Scan for the cell matching the given text and deliver its [x, y] coordinate at center. 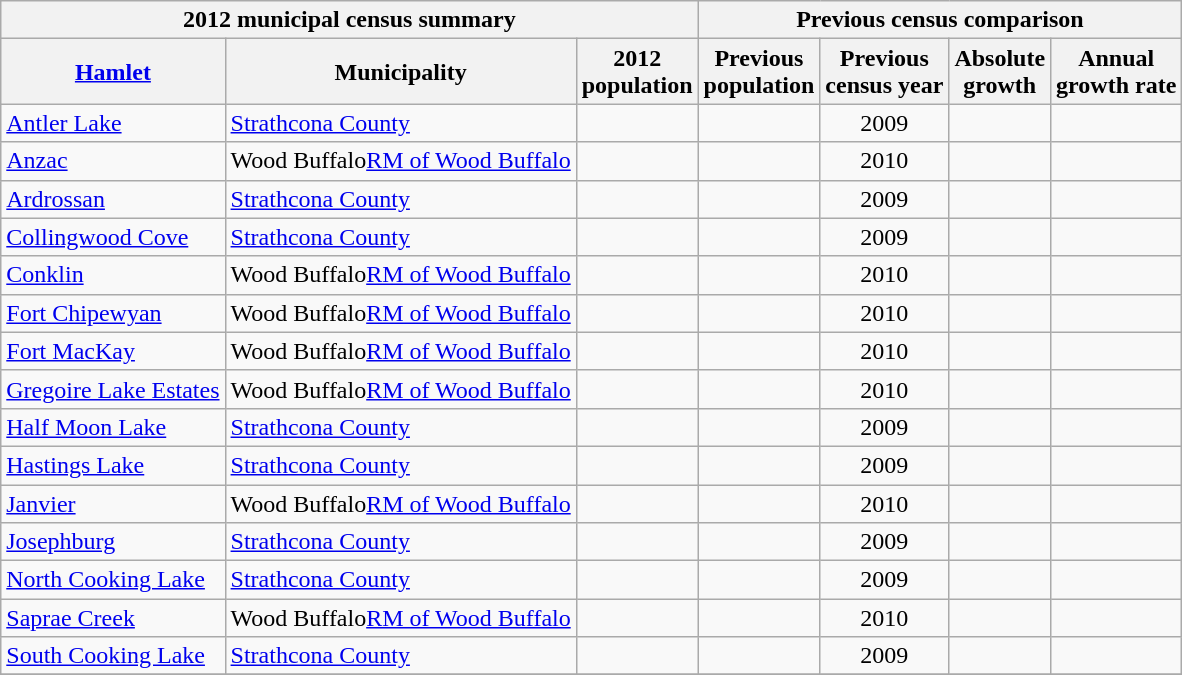
Previouspopulation [759, 72]
Fort Chipewyan [113, 313]
North Cooking Lake [113, 580]
Janvier [113, 503]
Annualgrowth rate [1116, 72]
Previouscensus year [884, 72]
Ardrossan [113, 199]
Saprae Creek [113, 618]
Municipality [400, 72]
Josephburg [113, 542]
Hamlet [113, 72]
Fort MacKay [113, 351]
2012population [637, 72]
Previous census comparison [940, 20]
Antler Lake [113, 123]
Absolutegrowth [1000, 72]
Conklin [113, 275]
Hastings Lake [113, 465]
South Cooking Lake [113, 656]
Half Moon Lake [113, 427]
2012 municipal census summary [350, 20]
Gregoire Lake Estates [113, 389]
Anzac [113, 161]
Collingwood Cove [113, 237]
